Return the [x, y] coordinate for the center point of the cell that contains the specified text.  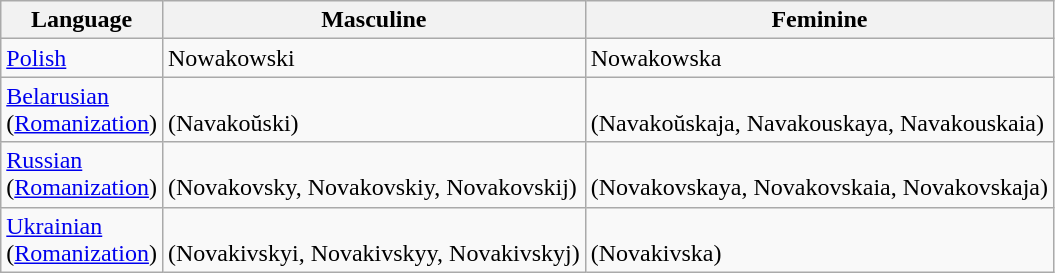
Nowakowska [819, 58]
Masculine [374, 20]
(Novakivskyi, Novakivskyy, Novakivskyj) [374, 240]
Language [82, 20]
(Navakoŭski) [374, 110]
Polish [82, 58]
(Novakovsky, Novakovskiy, Novakovskij) [374, 174]
Belarusian (Romanization) [82, 110]
Feminine [819, 20]
(Novakovskaya, Novakovskaia, Novakovskaja) [819, 174]
Russian (Romanization) [82, 174]
Nowakowski [374, 58]
(Novakivska) [819, 240]
(Navakoŭskaja, Navakouskaya, Navakouskaia) [819, 110]
Ukrainian (Romanization) [82, 240]
